Locate the cell with the specified text and output its [x, y] center coordinate. 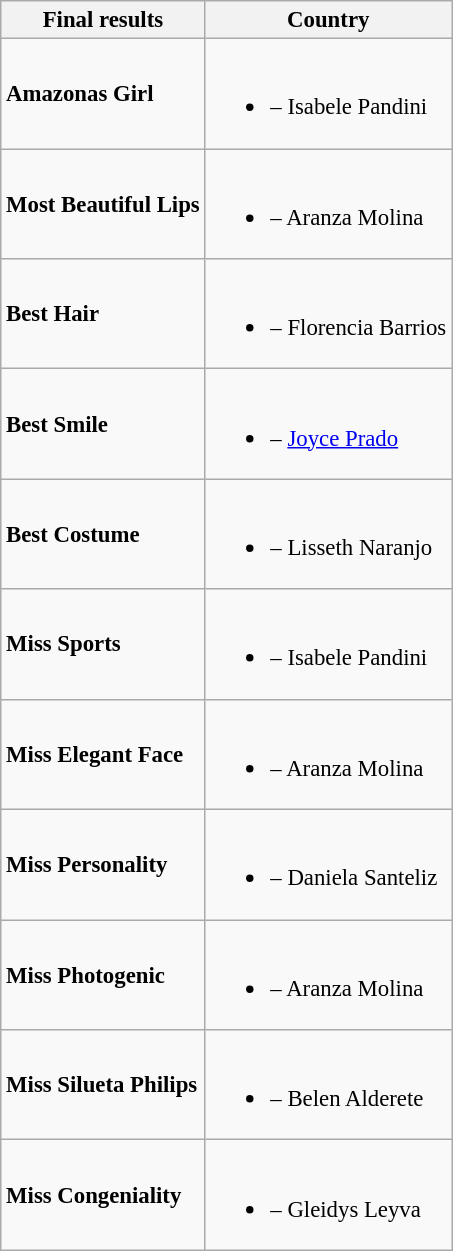
Miss Sports [103, 644]
Miss Photogenic [103, 975]
– Joyce Prado [328, 424]
– Belen Alderete [328, 1085]
Final results [103, 20]
– Lisseth Naranjo [328, 534]
– Gleidys Leyva [328, 1195]
Miss Congeniality [103, 1195]
Best Smile [103, 424]
Miss Silueta Philips [103, 1085]
– Florencia Barrios [328, 314]
Miss Personality [103, 865]
Amazonas Girl [103, 94]
Best Costume [103, 534]
Most Beautiful Lips [103, 204]
Country [328, 20]
Miss Elegant Face [103, 754]
– Daniela Santeliz [328, 865]
Best Hair [103, 314]
